Determine the [X, Y] coordinate at the center of the cell enclosing the given text.  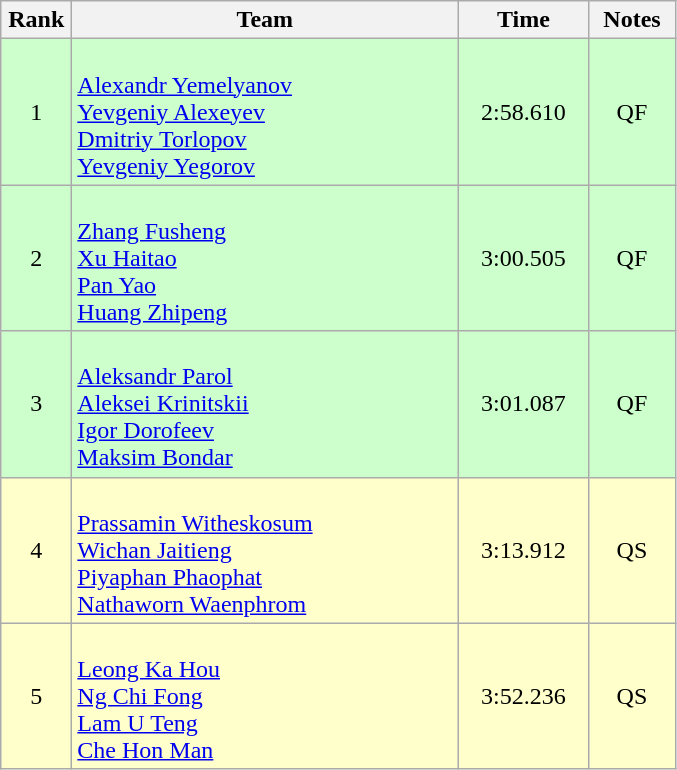
Rank [36, 20]
3:00.505 [524, 258]
Prassamin WitheskosumWichan JaitiengPiyaphan PhaophatNathaworn Waenphrom [265, 550]
Leong Ka HouNg Chi FongLam U TengChe Hon Man [265, 696]
3:52.236 [524, 696]
Aleksandr ParolAleksei KrinitskiiIgor DorofeevMaksim Bondar [265, 404]
Zhang FushengXu HaitaoPan YaoHuang Zhipeng [265, 258]
3:01.087 [524, 404]
3 [36, 404]
Team [265, 20]
Time [524, 20]
5 [36, 696]
1 [36, 112]
Alexandr YemelyanovYevgeniy AlexeyevDmitriy TorlopovYevgeniy Yegorov [265, 112]
Notes [632, 20]
4 [36, 550]
2 [36, 258]
3:13.912 [524, 550]
2:58.610 [524, 112]
